From the cell containing the given text, extract its center point as [x, y] coordinate. 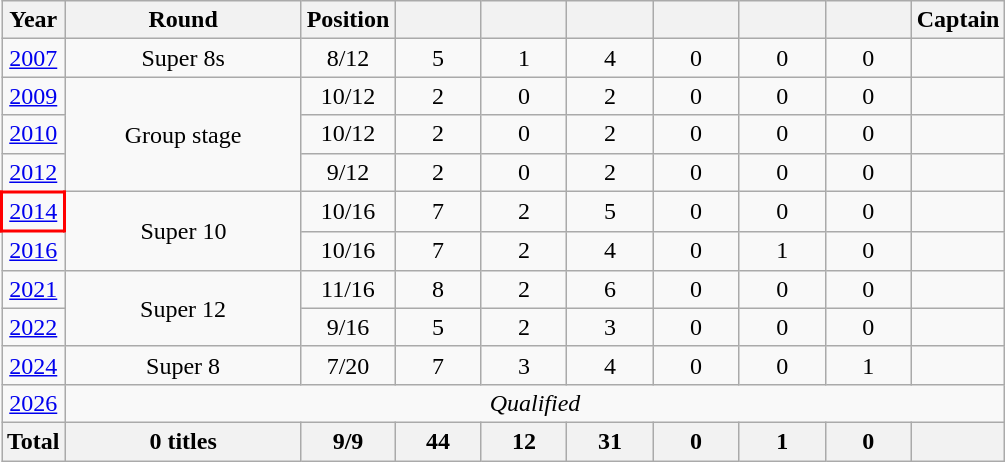
2024 [34, 365]
Super 12 [183, 308]
Year [34, 20]
Round [183, 20]
7/20 [348, 365]
Super 8 [183, 365]
2016 [34, 250]
11/16 [348, 289]
Group stage [183, 134]
2010 [34, 134]
44 [438, 441]
2026 [34, 403]
2014 [34, 212]
Qualified [535, 403]
31 [610, 441]
Super 10 [183, 231]
2021 [34, 289]
0 titles [183, 441]
9/16 [348, 327]
8/12 [348, 58]
8 [438, 289]
Super 8s [183, 58]
2009 [34, 96]
Position [348, 20]
Total [34, 441]
Captain [958, 20]
2012 [34, 172]
2022 [34, 327]
2007 [34, 58]
9/9 [348, 441]
6 [610, 289]
12 [524, 441]
9/12 [348, 172]
